Locate the cell with the specified text and output its [x, y] center coordinate. 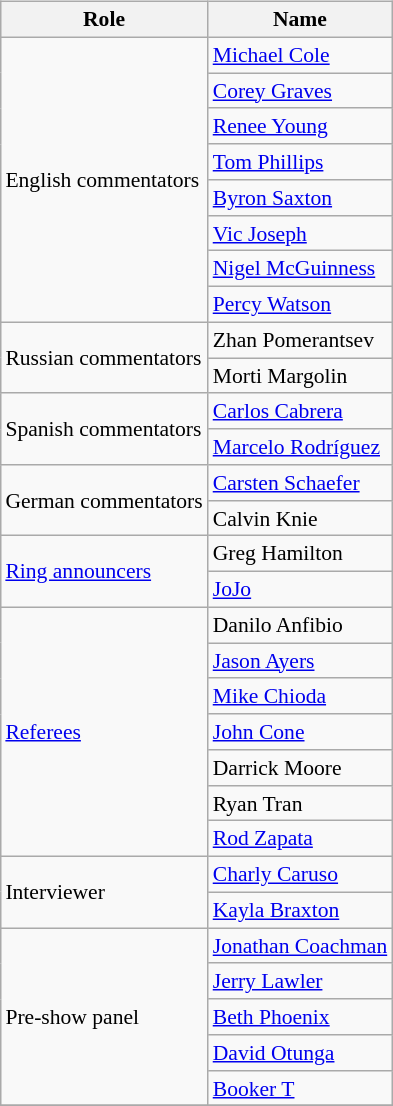
Morti Margolin [300, 376]
Byron Saxton [300, 198]
Kayla Braxton [300, 910]
Role [104, 20]
Mike Chioda [300, 696]
Jerry Lawler [300, 981]
Vic Joseph [300, 233]
Percy Watson [300, 305]
Danilo Anfibio [300, 625]
Booker T [300, 1088]
Zhan Pomerantsev [300, 340]
Name [300, 20]
Tom Phillips [300, 162]
Darrick Moore [300, 768]
David Otunga [300, 1053]
John Cone [300, 732]
Interviewer [104, 892]
Jason Ayers [300, 661]
Greg Hamilton [300, 554]
Referees [104, 732]
Renee Young [300, 126]
Calvin Knie [300, 518]
Michael Cole [300, 55]
JoJo [300, 590]
Ring announcers [104, 572]
Jonathan Coachman [300, 946]
Pre-show panel [104, 1017]
Carlos Cabrera [300, 411]
German commentators [104, 500]
Nigel McGuinness [300, 269]
Corey Graves [300, 91]
Rod Zapata [300, 839]
Charly Caruso [300, 875]
Ryan Tran [300, 803]
English commentators [104, 180]
Spanish commentators [104, 428]
Beth Phoenix [300, 1017]
Russian commentators [104, 358]
Marcelo Rodríguez [300, 447]
Carsten Schaefer [300, 483]
